Capture the cell that displays the provided text and extract its (X, Y) central coordinate. 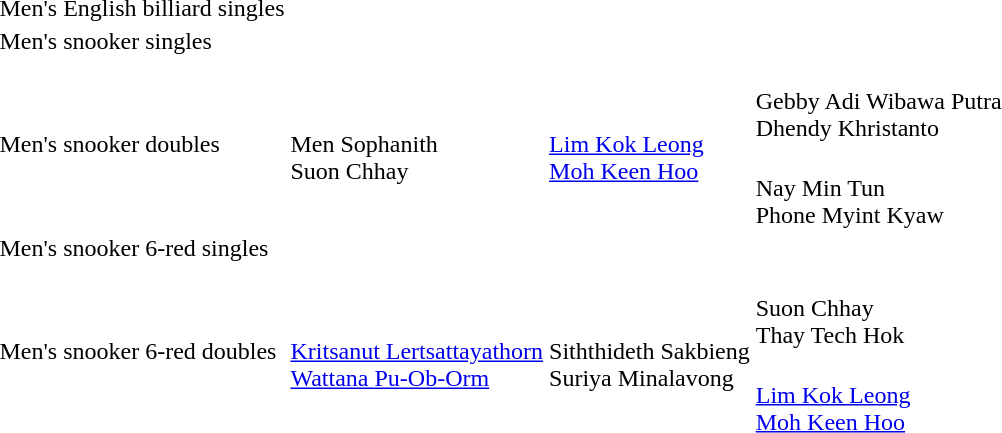
Lim Kok LeongMoh Keen Hoo (650, 144)
Men Sophanith Suon Chhay (417, 144)
